Return the (X, Y) coordinate for the center point of the cell that contains the specified text.  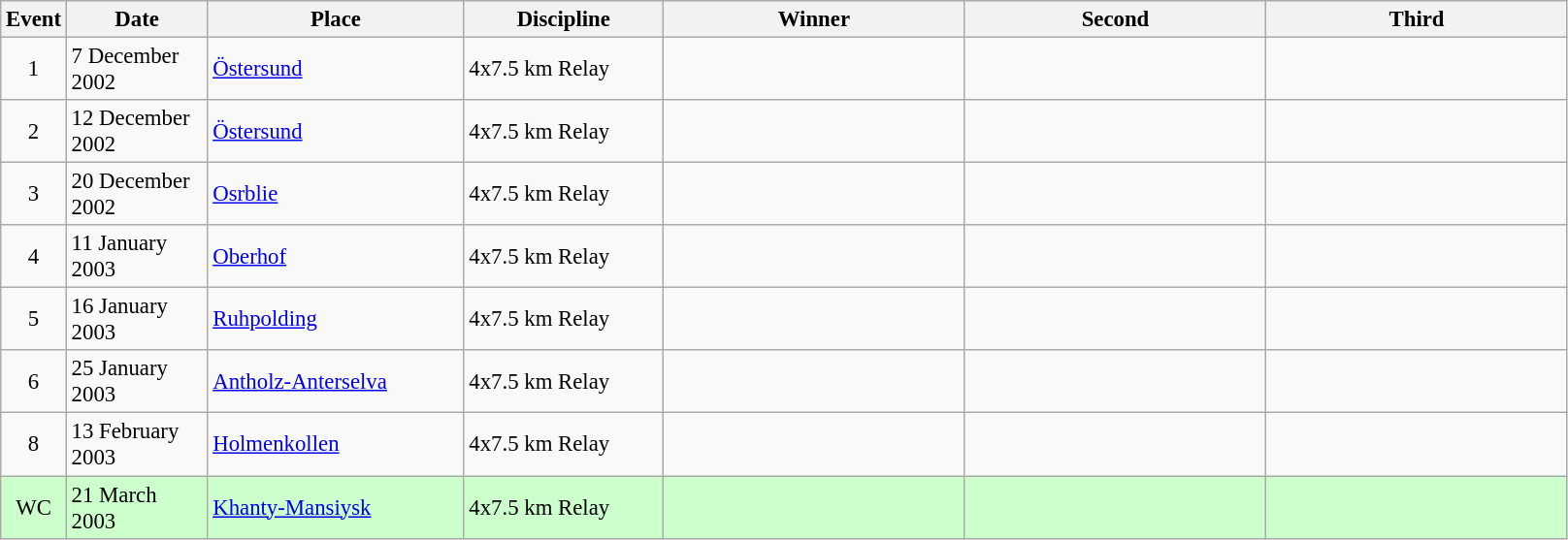
Ruhpolding (336, 320)
Date (137, 19)
11 January 2003 (137, 256)
4 (34, 256)
1 (34, 70)
25 January 2003 (137, 382)
16 January 2003 (137, 320)
Event (34, 19)
Antholz-Anterselva (336, 382)
21 March 2003 (137, 508)
2 (34, 132)
Holmenkollen (336, 444)
6 (34, 382)
WC (34, 508)
Discipline (564, 19)
Place (336, 19)
8 (34, 444)
Osrblie (336, 194)
3 (34, 194)
Second (1116, 19)
Winner (815, 19)
Third (1417, 19)
5 (34, 320)
20 December 2002 (137, 194)
13 February 2003 (137, 444)
Oberhof (336, 256)
7 December 2002 (137, 70)
12 December 2002 (137, 132)
Khanty-Mansiysk (336, 508)
